From the cell containing the given text, extract its center point as (x, y) coordinate. 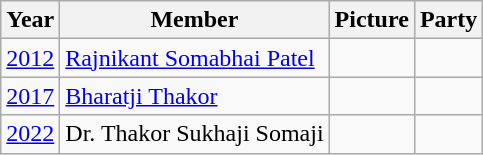
Picture (372, 20)
2017 (30, 96)
Member (194, 20)
Party (448, 20)
Rajnikant Somabhai Patel (194, 58)
Dr. Thakor Sukhaji Somaji (194, 134)
2022 (30, 134)
Year (30, 20)
2012 (30, 58)
Bharatji Thakor (194, 96)
